Locate the cell with the specified text and output its [x, y] center coordinate. 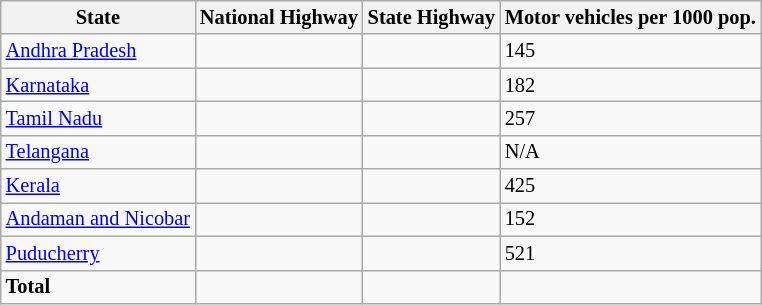
257 [630, 118]
Karnataka [98, 85]
Telangana [98, 152]
Motor vehicles per 1000 pop. [630, 17]
Kerala [98, 186]
521 [630, 253]
Total [98, 287]
Andaman and Nicobar [98, 219]
State [98, 17]
Puducherry [98, 253]
425 [630, 186]
Andhra Pradesh [98, 51]
N/A [630, 152]
State Highway [432, 17]
152 [630, 219]
Tamil Nadu [98, 118]
145 [630, 51]
National Highway [279, 17]
182 [630, 85]
